From the cell containing the given text, extract its center point as [x, y] coordinate. 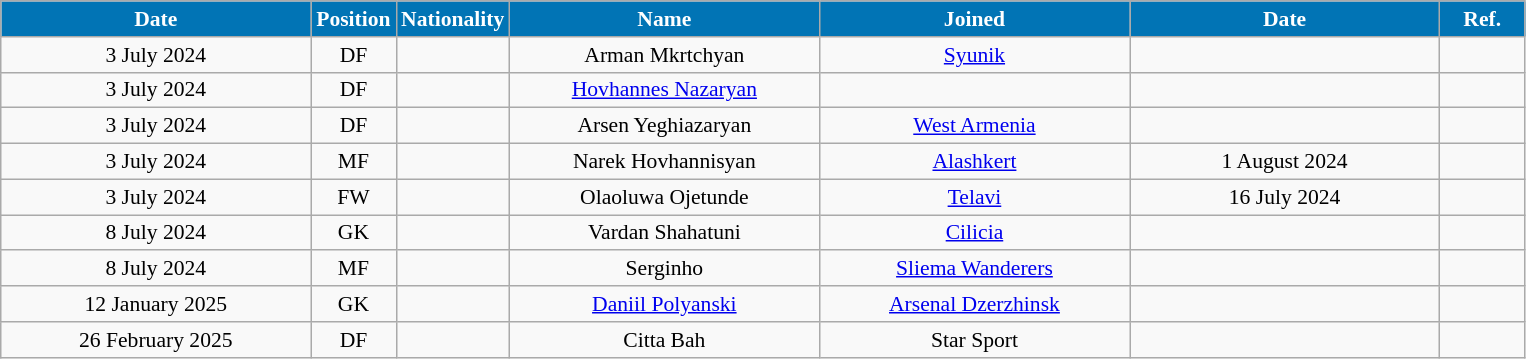
Star Sport [974, 340]
26 February 2025 [156, 340]
West Armenia [974, 126]
1 August 2024 [1285, 162]
Olaoluwa Ojetunde [664, 197]
Nationality [452, 19]
Serginho [664, 269]
Sliema Wanderers [974, 269]
Arsenal Dzerzhinsk [974, 304]
Telavi [974, 197]
Joined [974, 19]
Hovhannes Nazaryan [664, 90]
Arman Mkrtchyan [664, 55]
Name [664, 19]
Daniil Polyanski [664, 304]
Vardan Shahatuni [664, 233]
Alashkert [974, 162]
Narek Hovhannisyan [664, 162]
Syunik [974, 55]
Cilicia [974, 233]
Position [354, 19]
Citta Bah [664, 340]
16 July 2024 [1285, 197]
FW [354, 197]
12 January 2025 [156, 304]
Arsen Yeghiazaryan [664, 126]
Ref. [1482, 19]
